Find where the given text appears and provide that cell's center as [x, y] coordinate. 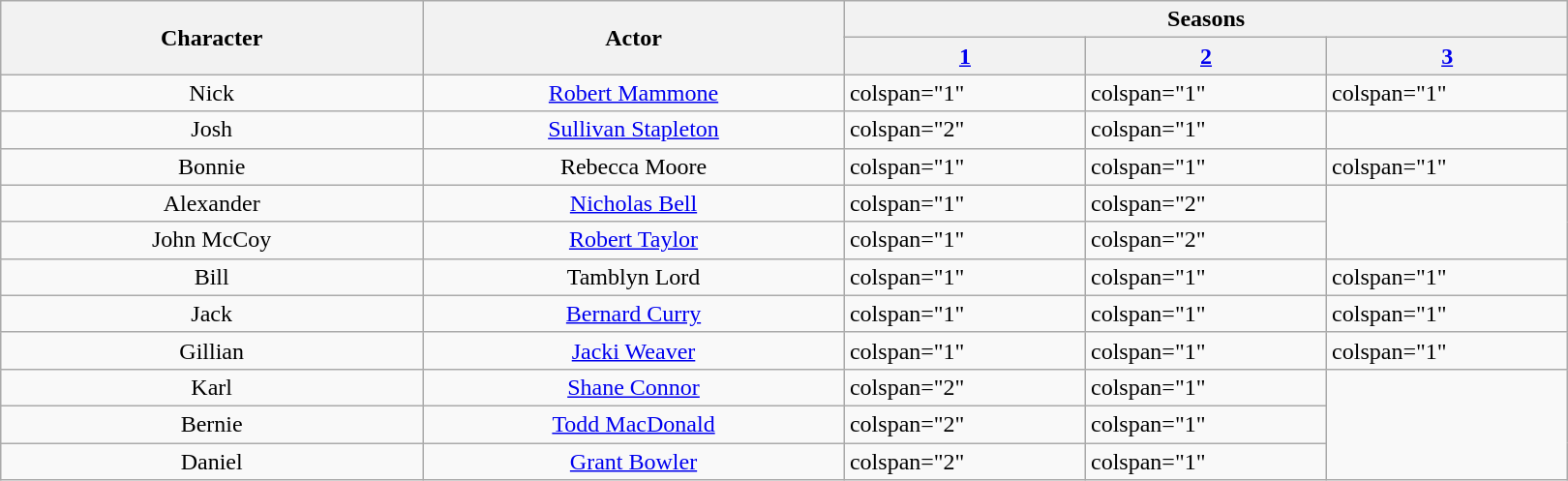
1 [964, 56]
Daniel [212, 462]
Karl [212, 387]
Shane Connor [634, 387]
Nick [212, 93]
Robert Mammone [634, 93]
Bonnie [212, 166]
Jack [212, 314]
Tamblyn Lord [634, 277]
2 [1206, 56]
Actor [634, 38]
Character [212, 38]
Grant Bowler [634, 462]
Josh [212, 130]
John McCoy [212, 240]
Alexander [212, 203]
Seasons [1206, 19]
3 [1448, 56]
Rebecca Moore [634, 166]
Nicholas Bell [634, 203]
Robert Taylor [634, 240]
Sullivan Stapleton [634, 130]
Jacki Weaver [634, 350]
Bernie [212, 424]
Bernard Curry [634, 314]
Bill [212, 277]
Todd MacDonald [634, 424]
Gillian [212, 350]
